Return [X, Y] of the center of cell containing provided text 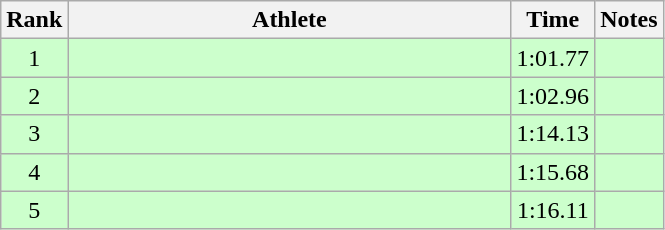
2 [34, 96]
5 [34, 210]
Time [553, 20]
1:01.77 [553, 58]
Rank [34, 20]
1:16.11 [553, 210]
3 [34, 134]
Notes [629, 20]
Athlete [290, 20]
1:14.13 [553, 134]
4 [34, 172]
1:15.68 [553, 172]
1 [34, 58]
1:02.96 [553, 96]
